Identify which cell holds the provided text, then report its (x, y) central coordinate. 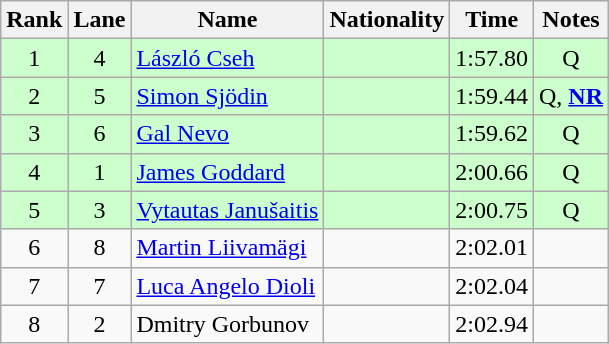
Notes (570, 20)
Lane (100, 20)
Rank (34, 20)
Q, NR (570, 96)
Luca Angelo Dioli (228, 286)
Simon Sjödin (228, 96)
2:02.94 (492, 324)
2:02.04 (492, 286)
Time (492, 20)
1:57.80 (492, 58)
Gal Nevo (228, 134)
1:59.62 (492, 134)
Name (228, 20)
Nationality (387, 20)
László Cseh (228, 58)
Dmitry Gorbunov (228, 324)
Vytautas Janušaitis (228, 210)
James Goddard (228, 172)
Martin Liivamägi (228, 248)
1:59.44 (492, 96)
2:00.75 (492, 210)
2:02.01 (492, 248)
2:00.66 (492, 172)
